Detect which cell encompasses the target text, then output its [X, Y] center coordinate. 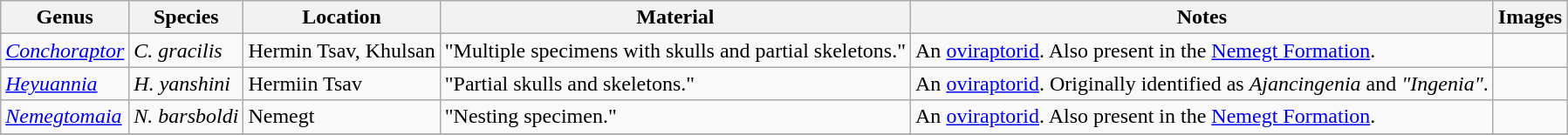
An oviraptorid. Originally identified as Ajancingenia and "Ingenia". [1202, 84]
Notes [1202, 17]
Hermin Tsav, Khulsan [342, 51]
Location [342, 17]
"Partial skulls and skeletons." [675, 84]
Hermiin Tsav [342, 84]
Heyuannia [65, 84]
Images [1530, 17]
Genus [65, 17]
H. yanshini [187, 84]
Conchoraptor [65, 51]
N. barsboldi [187, 117]
Nemegt [342, 117]
Species [187, 17]
Material [675, 17]
Nemegtomaia [65, 117]
"Nesting specimen." [675, 117]
C. gracilis [187, 51]
"Multiple specimens with skulls and partial skeletons." [675, 51]
